Extract the [X, Y] coordinate from the center of the cell holding the provided text.  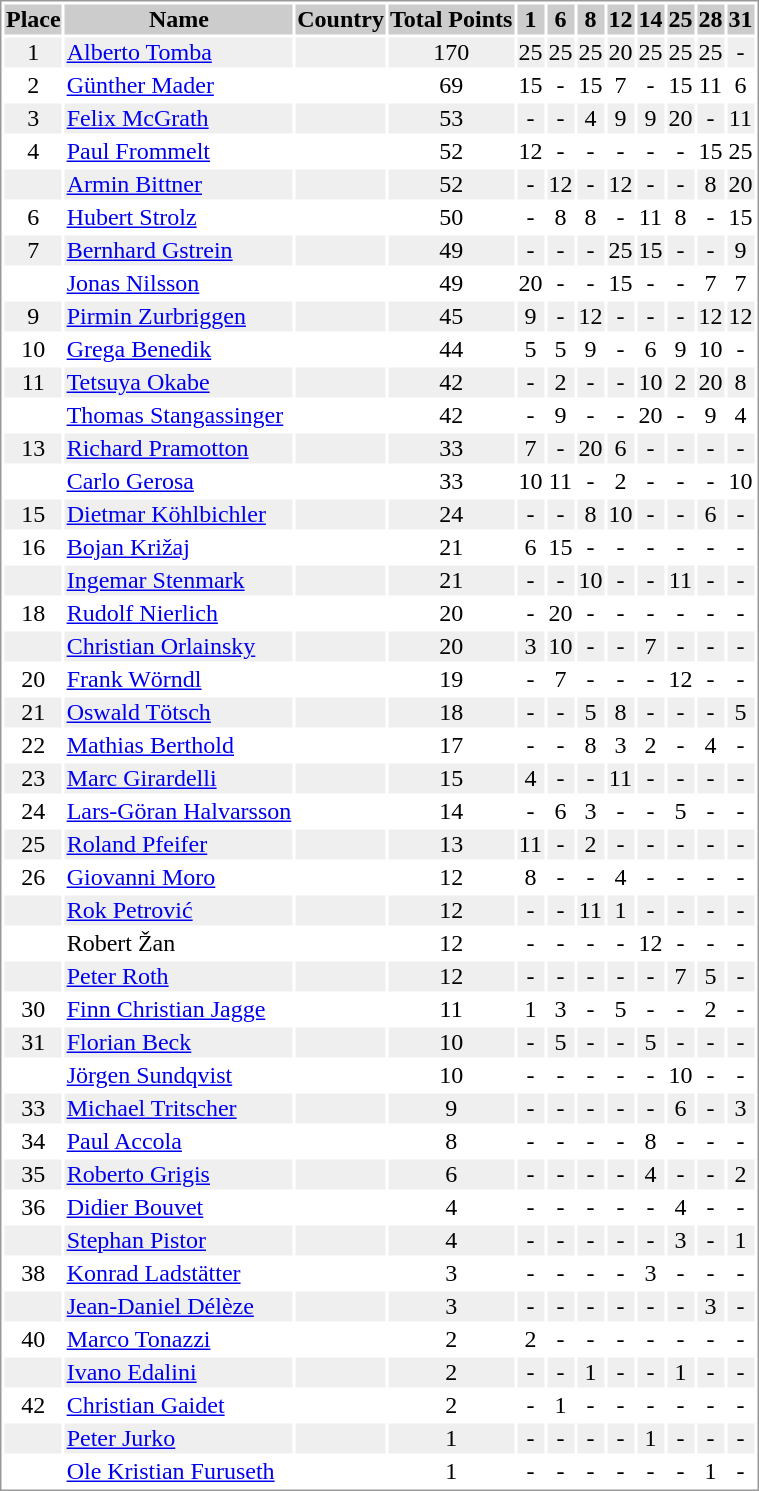
40 [33, 1339]
Felix McGrath [179, 119]
Christian Gaidet [179, 1405]
Carlo Gerosa [179, 481]
69 [450, 85]
Bernhard Gstrein [179, 251]
53 [450, 119]
Michael Tritscher [179, 1109]
Paul Accola [179, 1141]
Frank Wörndl [179, 679]
Ingemar Stenmark [179, 581]
Didier Bouvet [179, 1207]
Tetsuya Okabe [179, 383]
Jörgen Sundqvist [179, 1075]
Peter Jurko [179, 1439]
Lars-Göran Halvarsson [179, 811]
170 [450, 53]
45 [450, 317]
Armin Bittner [179, 185]
Place [33, 19]
Robert Žan [179, 943]
Peter Roth [179, 977]
Roland Pfeifer [179, 845]
Alberto Tomba [179, 53]
Total Points [450, 19]
23 [33, 779]
Grega Benedik [179, 349]
28 [710, 19]
38 [33, 1273]
Marc Girardelli [179, 779]
Richard Pramotton [179, 449]
Günther Mader [179, 85]
Finn Christian Jagge [179, 1009]
Name [179, 19]
30 [33, 1009]
35 [33, 1175]
16 [33, 547]
22 [33, 745]
Hubert Strolz [179, 217]
Marco Tonazzi [179, 1339]
Dietmar Köhlbichler [179, 515]
Rudolf Nierlich [179, 613]
17 [450, 745]
Rok Petrović [179, 911]
26 [33, 877]
19 [450, 679]
Konrad Ladstätter [179, 1273]
Ivano Edalini [179, 1373]
Mathias Berthold [179, 745]
Oswald Tötsch [179, 713]
Bojan Križaj [179, 547]
Christian Orlainsky [179, 647]
Jean-Daniel Délèze [179, 1307]
Thomas Stangassinger [179, 415]
44 [450, 349]
Roberto Grigis [179, 1175]
Pirmin Zurbriggen [179, 317]
Country [341, 19]
Florian Beck [179, 1043]
36 [33, 1207]
Jonas Nilsson [179, 283]
Stephan Pistor [179, 1241]
50 [450, 217]
Giovanni Moro [179, 877]
Paul Frommelt [179, 151]
34 [33, 1141]
Ole Kristian Furuseth [179, 1471]
